Identify which cell holds the provided text, then report its [x, y] central coordinate. 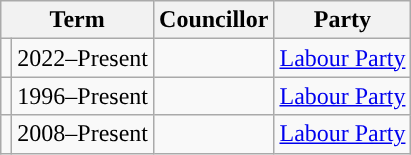
Term [78, 20]
2008–Present [83, 134]
2022–Present [83, 58]
Party [342, 20]
Councillor [214, 20]
1996–Present [83, 96]
